Identify which cell holds the provided text, then report its [x, y] central coordinate. 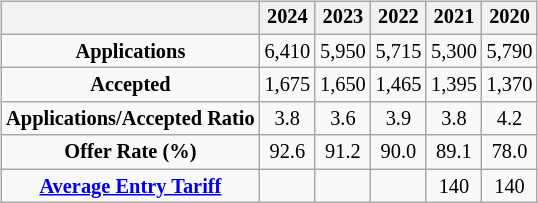
90.0 [399, 152]
3.6 [343, 119]
1,650 [343, 85]
Applications/Accepted Ratio [130, 119]
Offer Rate (%) [130, 152]
Average Entry Tariff [130, 186]
2023 [343, 18]
1,465 [399, 85]
2021 [454, 18]
92.6 [288, 152]
1,370 [510, 85]
6,410 [288, 51]
4.2 [510, 119]
1,395 [454, 85]
5,300 [454, 51]
2020 [510, 18]
5,715 [399, 51]
Applications [130, 51]
Accepted [130, 85]
78.0 [510, 152]
3.9 [399, 119]
1,675 [288, 85]
89.1 [454, 152]
5,950 [343, 51]
2024 [288, 18]
2022 [399, 18]
5,790 [510, 51]
91.2 [343, 152]
